Pinpoint the cell where the given text exists, returning its [X, Y] midpoint coordinate. 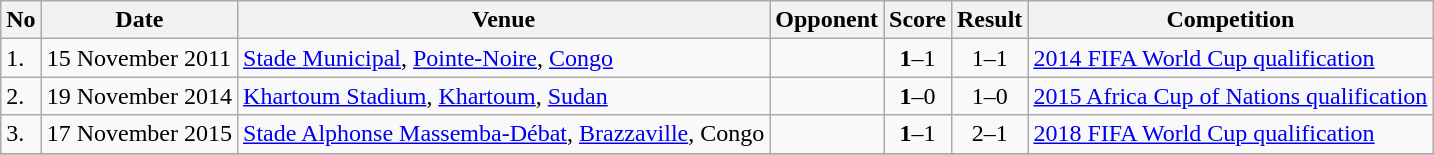
3. [21, 134]
Stade Alphonse Massemba-Débat, Brazzaville, Congo [504, 134]
2018 FIFA World Cup qualification [1230, 134]
Stade Municipal, Pointe-Noire, Congo [504, 58]
19 November 2014 [139, 96]
2. [21, 96]
Score [918, 20]
15 November 2011 [139, 58]
No [21, 20]
Opponent [827, 20]
2–1 [989, 134]
17 November 2015 [139, 134]
2015 Africa Cup of Nations qualification [1230, 96]
Competition [1230, 20]
2014 FIFA World Cup qualification [1230, 58]
Khartoum Stadium, Khartoum, Sudan [504, 96]
1. [21, 58]
Venue [504, 20]
Result [989, 20]
Date [139, 20]
